Capture the cell that displays the provided text and extract its [X, Y] central coordinate. 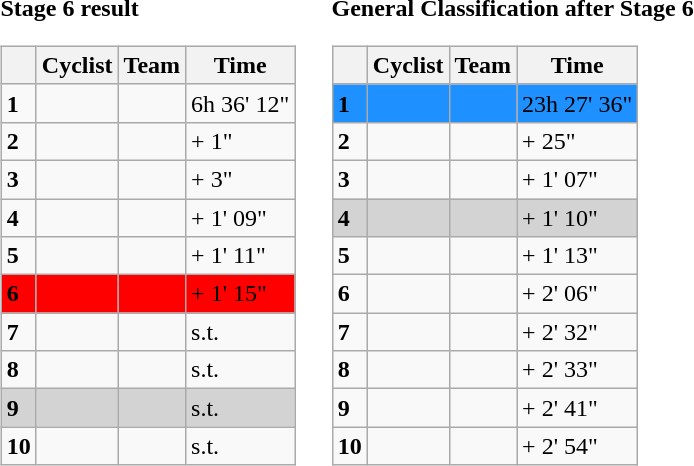
+ 2' 06" [578, 294]
+ 2' 33" [578, 370]
+ 3" [240, 179]
+ 1' 15" [240, 294]
+ 2' 54" [578, 446]
+ 2' 41" [578, 408]
+ 25" [578, 141]
+ 1' 07" [578, 179]
23h 27' 36" [578, 103]
+ 1' 11" [240, 256]
6h 36' 12" [240, 103]
+ 1' 10" [578, 217]
+ 1' 09" [240, 217]
+ 2' 32" [578, 332]
+ 1' 13" [578, 256]
+ 1" [240, 141]
